Return the (X, Y) coordinate for the center point of the cell that contains the specified text.  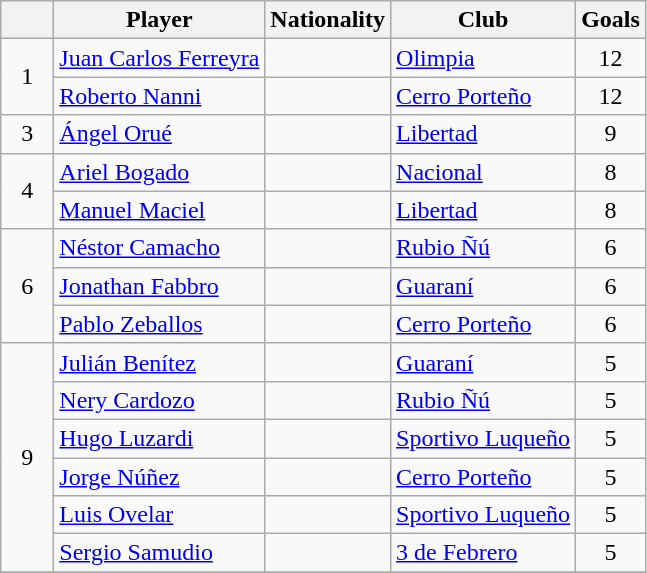
Nationality (328, 20)
1 (28, 77)
3 (28, 134)
Ángel Orué (160, 134)
Manuel Maciel (160, 210)
Roberto Nanni (160, 96)
Jorge Núñez (160, 477)
Jonathan Fabbro (160, 286)
Ariel Bogado (160, 172)
4 (28, 191)
Sergio Samudio (160, 553)
Nery Cardozo (160, 400)
Olimpia (484, 58)
Pablo Zeballos (160, 324)
Player (160, 20)
3 de Febrero (484, 553)
Hugo Luzardi (160, 438)
Goals (611, 20)
Nacional (484, 172)
Club (484, 20)
Luis Ovelar (160, 515)
Néstor Camacho (160, 248)
Julián Benítez (160, 362)
Juan Carlos Ferreyra (160, 58)
